Extract the [x, y] coordinate from the center of the cell holding the provided text.  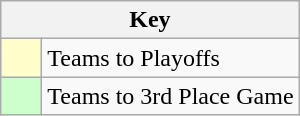
Key [150, 20]
Teams to Playoffs [170, 58]
Teams to 3rd Place Game [170, 96]
